Find where the given text appears and provide that cell's center as (x, y) coordinate. 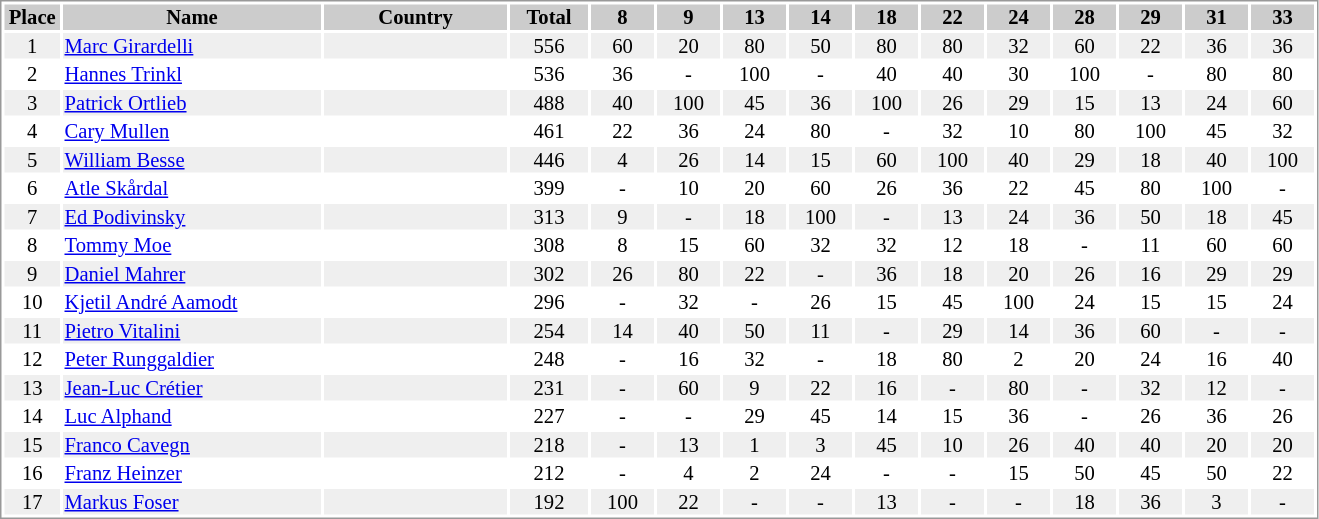
Total (549, 17)
218 (549, 445)
Atle Skårdal (192, 189)
231 (549, 388)
17 (32, 502)
Country (416, 17)
Franco Cavegn (192, 445)
308 (549, 245)
212 (549, 473)
461 (549, 131)
Pietro Vitalini (192, 331)
Patrick Ortlieb (192, 103)
488 (549, 103)
399 (549, 189)
Name (192, 17)
192 (549, 502)
Hannes Trinkl (192, 75)
30 (1018, 75)
Cary Mullen (192, 131)
Jean-Luc Crétier (192, 388)
Peter Runggaldier (192, 359)
Luc Alphand (192, 417)
33 (1282, 17)
William Besse (192, 160)
313 (549, 217)
Daniel Mahrer (192, 274)
248 (549, 359)
296 (549, 303)
254 (549, 331)
556 (549, 46)
Franz Heinzer (192, 473)
446 (549, 160)
31 (1216, 17)
536 (549, 75)
Ed Podivinsky (192, 217)
Kjetil André Aamodt (192, 303)
28 (1084, 17)
227 (549, 417)
Markus Foser (192, 502)
302 (549, 274)
Marc Girardelli (192, 46)
5 (32, 160)
Place (32, 17)
6 (32, 189)
7 (32, 217)
Tommy Moe (192, 245)
